Extract the (x, y) coordinate from the center of the cell holding the provided text.  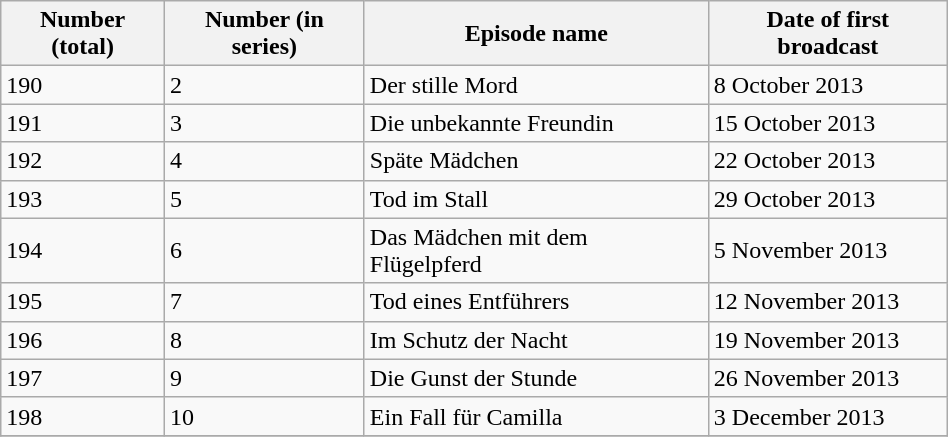
4 (264, 161)
Der stille Mord (536, 85)
3 December 2013 (828, 416)
Number (in series) (264, 34)
194 (83, 250)
8 October 2013 (828, 85)
197 (83, 378)
198 (83, 416)
191 (83, 123)
22 October 2013 (828, 161)
195 (83, 302)
Späte Mädchen (536, 161)
29 October 2013 (828, 199)
Die unbekannte Freundin (536, 123)
Im Schutz der Nacht (536, 340)
5 (264, 199)
193 (83, 199)
12 November 2013 (828, 302)
Episode name (536, 34)
19 November 2013 (828, 340)
2 (264, 85)
26 November 2013 (828, 378)
5 November 2013 (828, 250)
Number (total) (83, 34)
10 (264, 416)
Tod im Stall (536, 199)
Die Gunst der Stunde (536, 378)
8 (264, 340)
196 (83, 340)
6 (264, 250)
7 (264, 302)
Das Mädchen mit dem Flügelpferd (536, 250)
Tod eines Entführers (536, 302)
190 (83, 85)
9 (264, 378)
3 (264, 123)
15 October 2013 (828, 123)
192 (83, 161)
Ein Fall für Camilla (536, 416)
Date of first broadcast (828, 34)
